Pinpoint the cell where the given text exists, returning its [X, Y] midpoint coordinate. 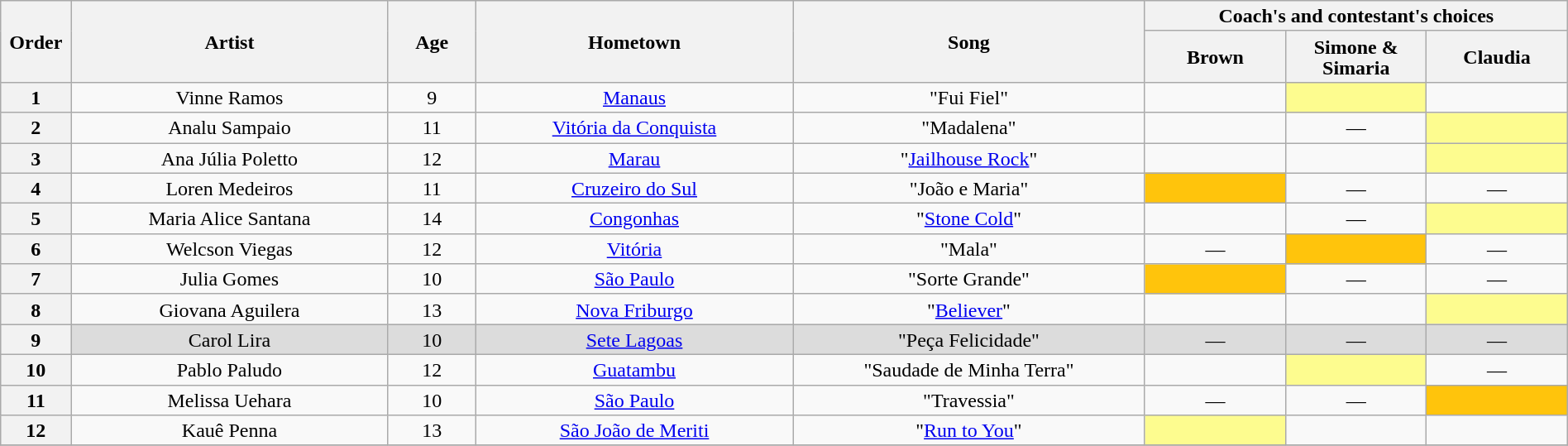
"Jailhouse Rock" [969, 157]
3 [36, 157]
"Peça Felicidade" [969, 339]
Congonhas [633, 218]
"Madalena" [969, 127]
"Mala" [969, 248]
4 [36, 189]
Claudia [1497, 56]
Cruzeiro do Sul [633, 189]
Vitória da Conquista [633, 127]
6 [36, 248]
Brown [1215, 56]
Marau [633, 157]
Vitória [633, 248]
Guatambu [633, 369]
Manaus [633, 98]
Julia Gomes [230, 280]
"Run to You" [969, 430]
14 [432, 218]
Ana Júlia Poletto [230, 157]
São João de Meriti [633, 430]
"Fui Fiel" [969, 98]
Order [36, 41]
8 [36, 309]
2 [36, 127]
Age [432, 41]
1 [36, 98]
"João e Maria" [969, 189]
5 [36, 218]
Simone & Simaria [1356, 56]
Loren Medeiros [230, 189]
Vinne Ramos [230, 98]
Pablo Paludo [230, 369]
Kauê Penna [230, 430]
"Stone Cold" [969, 218]
Analu Sampaio [230, 127]
"Saudade de Minha Terra" [969, 369]
Carol Lira [230, 339]
"Travessia" [969, 400]
Melissa Uehara [230, 400]
Giovana Aguilera [230, 309]
Sete Lagoas [633, 339]
"Sorte Grande" [969, 280]
Song [969, 41]
7 [36, 280]
Maria Alice Santana [230, 218]
Welcson Viegas [230, 248]
Nova Friburgo [633, 309]
Hometown [633, 41]
"Believer" [969, 309]
Coach's and contestant's choices [1356, 17]
Artist [230, 41]
